Identify which cell holds the provided text, then report its [X, Y] central coordinate. 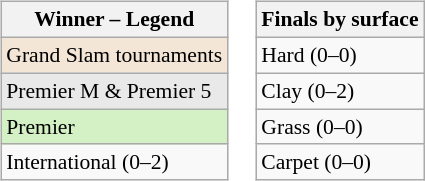
Clay (0–2) [340, 91]
Grass (0–0) [340, 127]
Hard (0–0) [340, 55]
Premier [114, 127]
Winner – Legend [114, 20]
Premier M & Premier 5 [114, 91]
Carpet (0–0) [340, 162]
Finals by surface [340, 20]
International (0–2) [114, 162]
Grand Slam tournaments [114, 55]
